From the cell containing the given text, extract its center point as (x, y) coordinate. 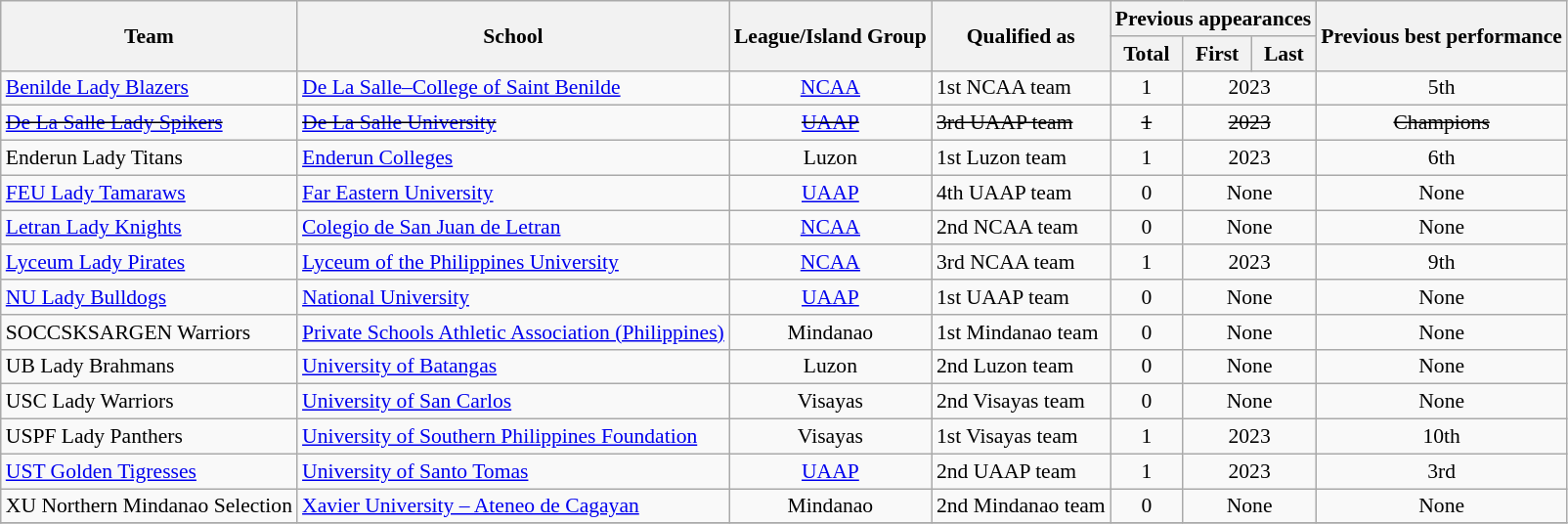
University of Southern Philippines Foundation (513, 437)
Enderun Lady Titans (149, 158)
University of San Carlos (513, 402)
De La Salle University (513, 123)
Qualified as (1021, 35)
NU Lady Bulldogs (149, 297)
Colegio de San Juan de Letran (513, 228)
League/Island Group (831, 35)
1st Luzon team (1021, 158)
1st Mindanao team (1021, 332)
Previous best performance (1441, 35)
2nd UAAP team (1021, 471)
Total (1147, 54)
9th (1441, 263)
University of Batangas (513, 367)
Xavier University – Ateneo de Cagayan (513, 506)
2nd NCAA team (1021, 228)
De La Salle Lady Spikers (149, 123)
UB Lady Brahmans (149, 367)
2nd Mindanao team (1021, 506)
Letran Lady Knights (149, 228)
Lyceum of the Philippines University (513, 263)
Benilde Lady Blazers (149, 88)
Enderun Colleges (513, 158)
SOCCSKSARGEN Warriors (149, 332)
1st Visayas team (1021, 437)
First (1217, 54)
Private Schools Athletic Association (Philippines) (513, 332)
4th UAAP team (1021, 193)
3rd NCAA team (1021, 263)
5th (1441, 88)
Champions (1441, 123)
School (513, 35)
6th (1441, 158)
3rd (1441, 471)
De La Salle–College of Saint Benilde (513, 88)
USC Lady Warriors (149, 402)
Lyceum Lady Pirates (149, 263)
2nd Visayas team (1021, 402)
10th (1441, 437)
FEU Lady Tamaraws (149, 193)
XU Northern Mindanao Selection (149, 506)
Far Eastern University (513, 193)
USPF Lady Panthers (149, 437)
UST Golden Tigresses (149, 471)
3rd UAAP team (1021, 123)
1st UAAP team (1021, 297)
2nd Luzon team (1021, 367)
Previous appearances (1214, 19)
Team (149, 35)
National University (513, 297)
University of Santo Tomas (513, 471)
Last (1284, 54)
1st NCAA team (1021, 88)
